Capture the cell that displays the provided text and extract its (X, Y) central coordinate. 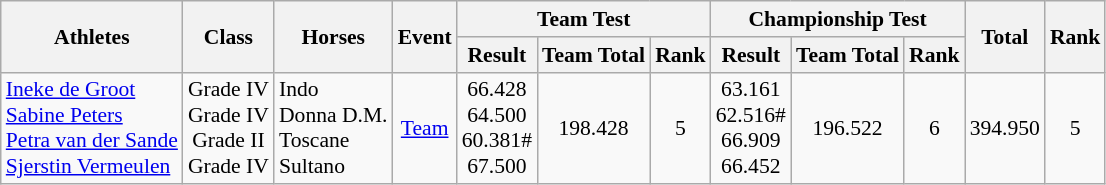
6 (934, 128)
Event (425, 36)
196.522 (848, 128)
Team Test (584, 19)
Championship Test (838, 19)
394.950 (1005, 128)
Grade IVGrade IVGrade IIGrade IV (228, 128)
63.16162.516#66.90966.452 (751, 128)
Athletes (92, 36)
Horses (334, 36)
Ineke de GrootSabine PetersPetra van der SandeSjerstin Vermeulen (92, 128)
Total (1005, 36)
Class (228, 36)
IndoDonna D.M.ToscaneSultano (334, 128)
198.428 (594, 128)
66.42864.50060.381#67.500 (497, 128)
Team (425, 128)
